For the text-containing cell, return its midpoint in (X, Y) coordinate format. 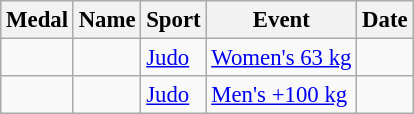
Date (385, 20)
Men's +100 kg (282, 95)
Event (282, 20)
Women's 63 kg (282, 58)
Name (107, 20)
Sport (174, 20)
Medal (38, 20)
